Determine the [x, y] coordinate at the center of the cell enclosing the given text.  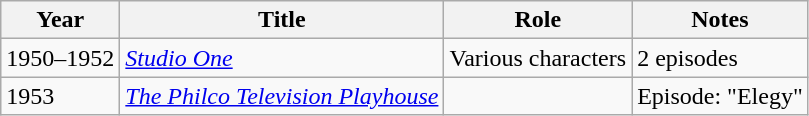
Notes [720, 20]
Title [282, 20]
The Philco Television Playhouse [282, 96]
Role [538, 20]
Various characters [538, 58]
2 episodes [720, 58]
1950–1952 [60, 58]
Episode: "Elegy" [720, 96]
Year [60, 20]
Studio One [282, 58]
1953 [60, 96]
